Find where the given text appears and provide that cell's center as [x, y] coordinate. 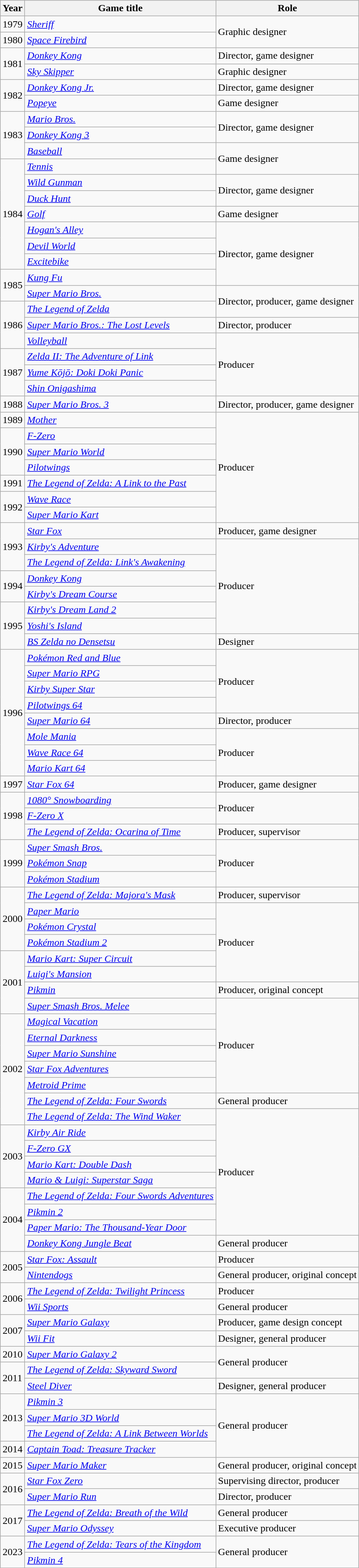
Volleyball [120, 341]
Super Mario Bros. 3 [120, 404]
2002 [12, 1069]
Wii Fit [120, 1338]
Pikmin 3 [120, 1402]
Super Smash Bros. Melee [120, 1006]
Super Mario Galaxy [120, 1323]
Mother [120, 420]
Kirby's Dream Course [120, 594]
1080° Snowboarding [120, 800]
Pokémon Stadium [120, 879]
Year [12, 8]
Producer, original concept [288, 990]
The Legend of Zelda: Twilight Princess [120, 1291]
Star Fox [120, 531]
Star Fox Zero [120, 1481]
Star Fox Adventures [120, 1069]
F-Zero [120, 436]
Sky Skipper [120, 72]
2007 [12, 1330]
The Legend of Zelda: Skyward Sword [120, 1370]
Yoshi's Island [120, 626]
F-Zero GX [120, 1148]
Mario & Luigi: Superstar Saga [120, 1180]
1987 [12, 372]
Pokémon Stadium 2 [120, 942]
Wild Gunman [120, 182]
The Legend of Zelda: Ocarina of Time [120, 832]
The Legend of Zelda: Breath of the Wild [120, 1513]
2003 [12, 1156]
Pilotwings [120, 468]
1994 [12, 586]
The Legend of Zelda: The Wind Waker [120, 1117]
1990 [12, 451]
Supervising director, producer [288, 1481]
Pilotwings 64 [120, 705]
Mole Mania [120, 737]
Pokémon Snap [120, 863]
Hogan's Alley [120, 230]
Designer [288, 642]
1998 [12, 816]
Pikmin 2 [120, 1212]
Super Mario Bros. [120, 293]
Tennis [120, 166]
Mario Kart: Super Circuit [120, 958]
Mario Kart: Double Dash [120, 1164]
Kirby's Dream Land 2 [120, 610]
Eternal Darkness [120, 1038]
Steel Diver [120, 1386]
1993 [12, 547]
Super Mario Sunshine [120, 1053]
1995 [12, 626]
2013 [12, 1417]
1989 [12, 420]
Pikmin 4 [120, 1560]
The Legend of Zelda: Four Swords [120, 1101]
1997 [12, 784]
2015 [12, 1465]
Captain Toad: Treasure Tracker [120, 1449]
Paper Mario: The Thousand-Year Door [120, 1228]
Devil World [120, 246]
Kirby Air Ride [120, 1132]
Super Mario Run [120, 1497]
1999 [12, 863]
Space Firebird [120, 40]
Golf [120, 214]
F-Zero X [120, 816]
Metroid Prime [120, 1085]
Donkey Kong Jungle Beat [120, 1244]
Super Mario Bros.: The Lost Levels [120, 325]
1986 [12, 325]
Magical Vacation [120, 1022]
Role [288, 8]
2011 [12, 1378]
1984 [12, 214]
1979 [12, 24]
Super Mario RPG [120, 673]
The Legend of Zelda: Link's Awakening [120, 562]
2000 [12, 919]
2010 [12, 1354]
Kirby's Adventure [120, 547]
1988 [12, 404]
1982 [12, 95]
Star Fox: Assault [120, 1259]
Super Mario Maker [120, 1465]
The Legend of Zelda: Four Swords Adventures [120, 1196]
2016 [12, 1489]
Super Mario World [120, 451]
Popeye [120, 103]
Kung Fu [120, 277]
Mario Bros. [120, 119]
2014 [12, 1449]
1985 [12, 285]
Yume Kōjō: Doki Doki Panic [120, 372]
Star Fox 64 [120, 784]
Nintendogs [120, 1275]
The Legend of Zelda: A Link Between Worlds [120, 1433]
1980 [12, 40]
2017 [12, 1521]
2006 [12, 1299]
Wave Race 64 [120, 753]
The Legend of Zelda [120, 309]
1981 [12, 64]
Super Mario Kart [120, 515]
The Legend of Zelda: Tears of the Kingdom [120, 1544]
Wave Race [120, 499]
Baseball [120, 151]
1991 [12, 483]
The Legend of Zelda: A Link to the Past [120, 483]
Luigi's Mansion [120, 974]
2001 [12, 982]
2023 [12, 1552]
Producer, game design concept [288, 1323]
Super Smash Bros. [120, 847]
Paper Mario [120, 911]
Sheriff [120, 24]
1996 [12, 713]
Super Mario Odyssey [120, 1528]
Game title [120, 8]
Super Mario 64 [120, 721]
Super Mario Galaxy 2 [120, 1354]
1983 [12, 135]
BS Zelda no Densetsu [120, 642]
Donkey Kong 3 [120, 135]
Duck Hunt [120, 198]
Donkey Kong Jr. [120, 87]
Excitebike [120, 262]
1992 [12, 507]
Kirby Super Star [120, 689]
Pikmin [120, 990]
Pokémon Red and Blue [120, 657]
Executive producer [288, 1528]
Zelda II: The Adventure of Link [120, 357]
2004 [12, 1219]
The Legend of Zelda: Majora's Mask [120, 895]
2005 [12, 1267]
Shin Onigashima [120, 388]
Mario Kart 64 [120, 768]
Pokémon Crystal [120, 926]
Wii Sports [120, 1307]
Super Mario 3D World [120, 1417]
